Pinpoint the cell where the given text exists, returning its [X, Y] midpoint coordinate. 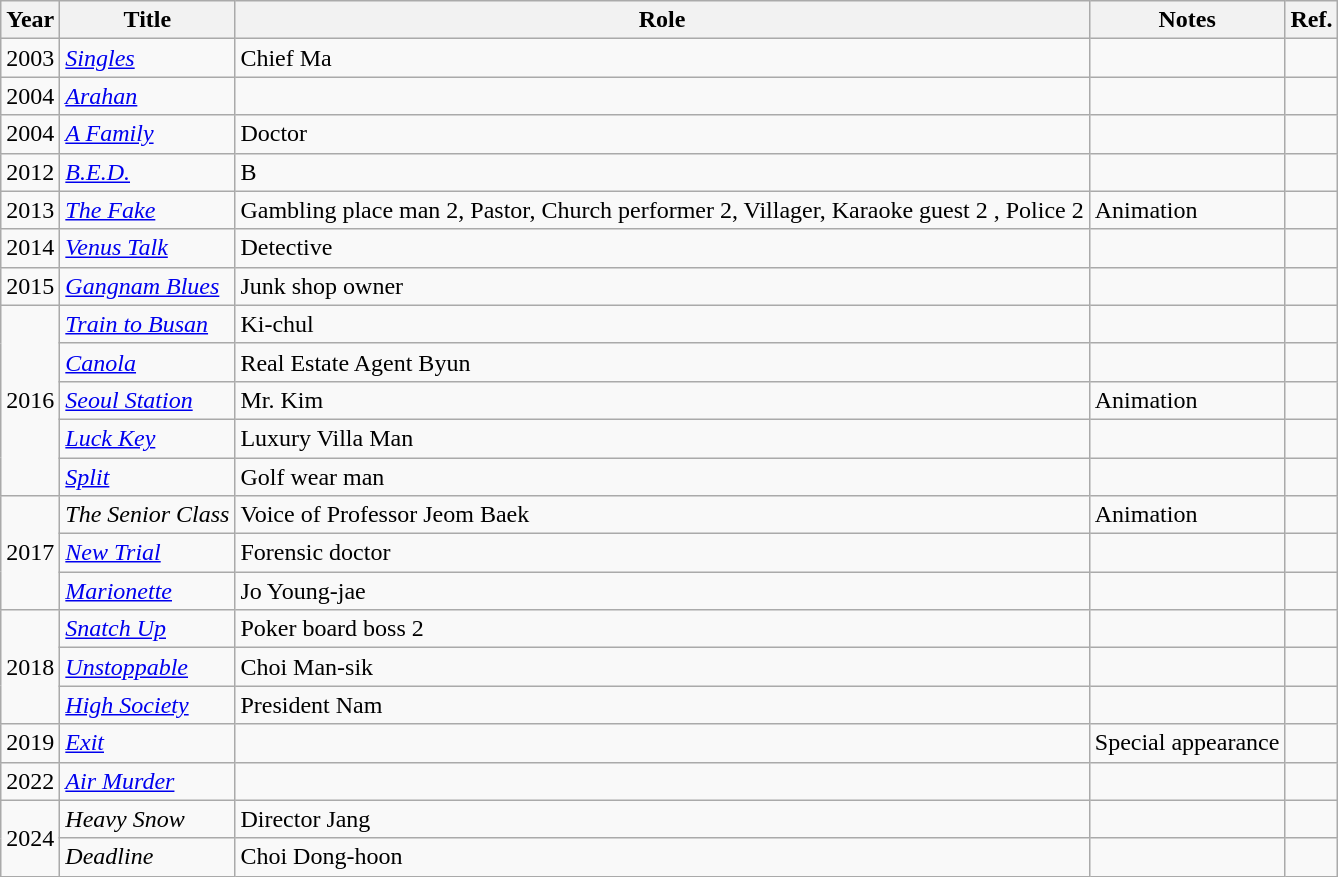
2016 [30, 400]
Unstoppable [148, 667]
B [662, 172]
Snatch Up [148, 629]
Golf wear man [662, 477]
Arahan [148, 96]
Voice of Professor Jeom Baek [662, 515]
High Society [148, 705]
Marionette [148, 591]
Heavy Snow [148, 819]
Year [30, 20]
2015 [30, 286]
Forensic doctor [662, 553]
Special appearance [1187, 743]
Detective [662, 248]
The Fake [148, 210]
Seoul Station [148, 400]
Mr. Kim [662, 400]
Split [148, 477]
Air Murder [148, 781]
Chief Ma [662, 58]
Director Jang [662, 819]
2012 [30, 172]
2018 [30, 667]
Gambling place man 2, Pastor, Church performer 2, Villager, Karaoke guest 2 , Police 2 [662, 210]
2014 [30, 248]
2013 [30, 210]
New Trial [148, 553]
A Family [148, 134]
Deadline [148, 857]
Real Estate Agent Byun [662, 362]
Poker board boss 2 [662, 629]
2017 [30, 553]
Venus Talk [148, 248]
2022 [30, 781]
President Nam [662, 705]
Luxury Villa Man [662, 438]
Gangnam Blues [148, 286]
Exit [148, 743]
Luck Key [148, 438]
Singles [148, 58]
2019 [30, 743]
Role [662, 20]
2024 [30, 838]
Junk shop owner [662, 286]
Title [148, 20]
Choi Dong-hoon [662, 857]
Jo Young-jae [662, 591]
Doctor [662, 134]
Notes [1187, 20]
Train to Busan [148, 324]
Choi Man-sik [662, 667]
Ki-chul [662, 324]
The Senior Class [148, 515]
Canola [148, 362]
Ref. [1312, 20]
B.E.D. [148, 172]
2003 [30, 58]
